Scan for the cell matching the given text and deliver its (X, Y) coordinate at center. 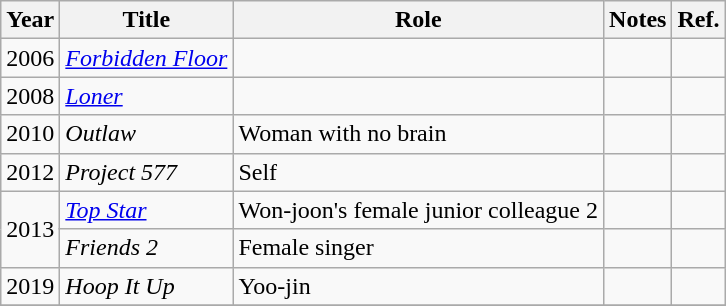
Friends 2 (146, 248)
Self (418, 172)
Title (146, 20)
Top Star (146, 210)
Won-joon's female junior colleague 2 (418, 210)
2019 (30, 286)
2008 (30, 96)
2006 (30, 58)
Yoo-jin (418, 286)
Outlaw (146, 134)
2010 (30, 134)
Loner (146, 96)
2013 (30, 229)
Role (418, 20)
Woman with no brain (418, 134)
Forbidden Floor (146, 58)
Notes (638, 20)
Year (30, 20)
Female singer (418, 248)
2012 (30, 172)
Project 577 (146, 172)
Hoop It Up (146, 286)
Ref. (698, 20)
